Detect which cell encompasses the target text, then output its (X, Y) center coordinate. 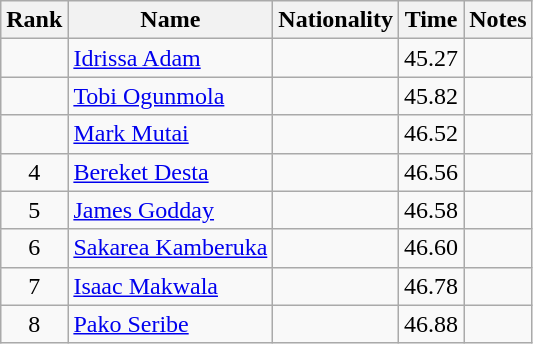
46.60 (432, 248)
Rank (34, 20)
46.52 (432, 134)
Notes (498, 20)
46.88 (432, 324)
Bereket Desta (170, 172)
46.78 (432, 286)
5 (34, 210)
Nationality (336, 20)
46.58 (432, 210)
James Godday (170, 210)
45.27 (432, 58)
Sakarea Kamberuka (170, 248)
Tobi Ogunmola (170, 96)
Time (432, 20)
Mark Mutai (170, 134)
46.56 (432, 172)
Idrissa Adam (170, 58)
7 (34, 286)
Pako Seribe (170, 324)
Name (170, 20)
45.82 (432, 96)
6 (34, 248)
4 (34, 172)
8 (34, 324)
Isaac Makwala (170, 286)
